Output the [X, Y] coordinate of the center of the cell containing the given text.  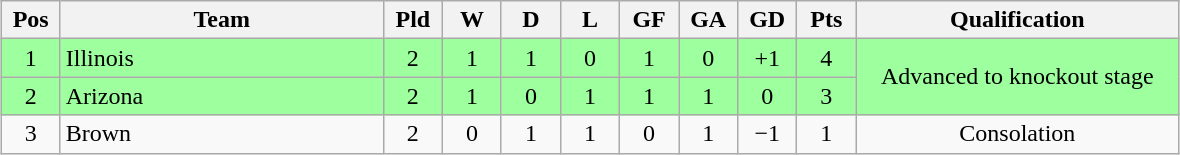
L [590, 20]
Team [222, 20]
D [530, 20]
Arizona [222, 96]
Pos [30, 20]
Pts [826, 20]
Advanced to knockout stage [1018, 77]
GD [768, 20]
Consolation [1018, 134]
W [472, 20]
+1 [768, 58]
Qualification [1018, 20]
GA [708, 20]
GF [650, 20]
−1 [768, 134]
Brown [222, 134]
Illinois [222, 58]
4 [826, 58]
Pld [412, 20]
